Search for the cell housing the specified text and yield its (X, Y) center coordinate. 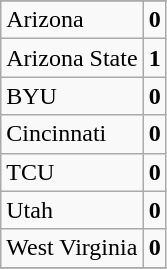
1 (154, 58)
Arizona (72, 20)
TCU (72, 172)
Utah (72, 210)
Arizona State (72, 58)
BYU (72, 96)
Cincinnati (72, 134)
West Virginia (72, 248)
